Pinpoint the cell where the given text exists, returning its (x, y) midpoint coordinate. 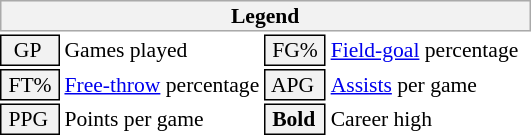
Legend (265, 16)
APG (295, 85)
Free-throw percentage (162, 85)
GP (30, 50)
Field-goal percentage (430, 50)
FG% (295, 50)
FT% (30, 85)
Assists per game (430, 85)
Games played (162, 50)
